Return the (X, Y) coordinate for the center point of the cell that contains the specified text.  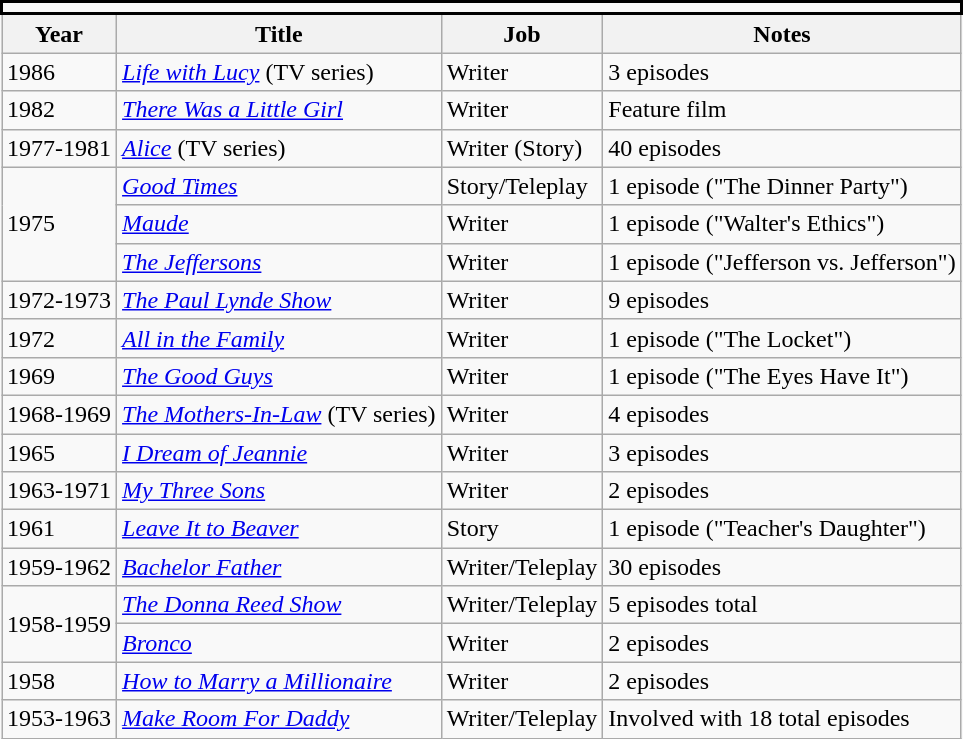
Bronco (280, 643)
1 episode ("Teacher's Daughter") (782, 529)
I Dream of Jeannie (280, 453)
30 episodes (782, 567)
1965 (60, 453)
1 episode ("The Dinner Party") (782, 186)
1982 (60, 110)
1 episode ("Walter's Ethics") (782, 224)
Feature film (782, 110)
The Good Guys (280, 376)
The Jeffersons (280, 262)
Writer (Story) (522, 148)
1968-1969 (60, 414)
My Three Sons (280, 491)
Good Times (280, 186)
1958 (60, 681)
Alice (TV series) (280, 148)
Leave It to Beaver (280, 529)
The Donna Reed Show (280, 605)
1953-1963 (60, 719)
All in the Family (280, 338)
There Was a Little Girl (280, 110)
The Mothers-In-Law (TV series) (280, 414)
5 episodes total (782, 605)
1959-1962 (60, 567)
Maude (280, 224)
1975 (60, 224)
Bachelor Father (280, 567)
Involved with 18 total episodes (782, 719)
1 episode ("The Eyes Have It") (782, 376)
The Paul Lynde Show (280, 300)
Notes (782, 34)
1 episode ("Jefferson vs. Jefferson") (782, 262)
4 episodes (782, 414)
Story/Teleplay (522, 186)
1969 (60, 376)
9 episodes (782, 300)
Job (522, 34)
1958-1959 (60, 624)
How to Marry a Millionaire (280, 681)
1 episode ("The Locket") (782, 338)
Story (522, 529)
1977-1981 (60, 148)
1972 (60, 338)
1963-1971 (60, 491)
40 episodes (782, 148)
1986 (60, 72)
Year (60, 34)
Life with Lucy (TV series) (280, 72)
Make Room For Daddy (280, 719)
1961 (60, 529)
1972-1973 (60, 300)
Title (280, 34)
